Locate the cell with the specified text and output its (X, Y) center coordinate. 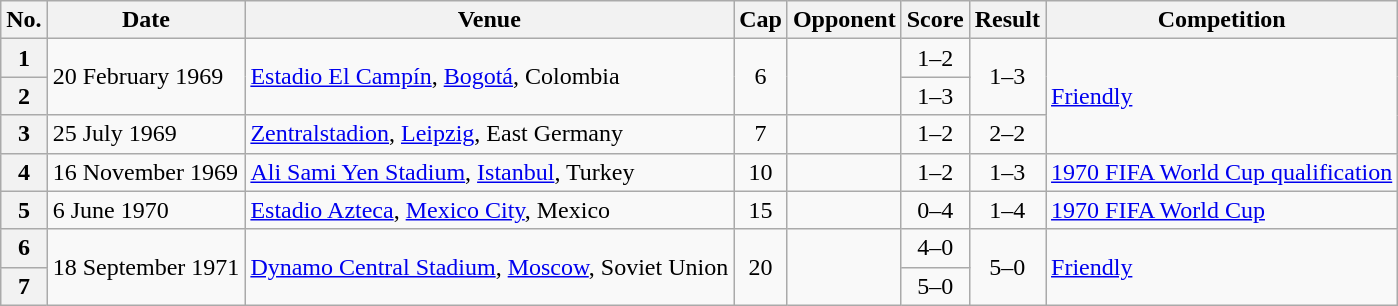
20 February 1969 (146, 77)
Zentralstadion, Leipzig, East Germany (490, 134)
Estadio Azteca, Mexico City, Mexico (490, 210)
4 (24, 172)
No. (24, 20)
Score (935, 20)
1 (24, 58)
Competition (1222, 20)
4–0 (935, 248)
Date (146, 20)
1970 FIFA World Cup qualification (1222, 172)
Result (1007, 20)
3 (24, 134)
Opponent (844, 20)
Estadio El Campín, Bogotá, Colombia (490, 77)
25 July 1969 (146, 134)
Dynamo Central Stadium, Moscow, Soviet Union (490, 267)
15 (761, 210)
1970 FIFA World Cup (1222, 210)
6 June 1970 (146, 210)
10 (761, 172)
2 (24, 96)
16 November 1969 (146, 172)
5 (24, 210)
1–4 (1007, 210)
0–4 (935, 210)
Ali Sami Yen Stadium, Istanbul, Turkey (490, 172)
20 (761, 267)
2–2 (1007, 134)
Venue (490, 20)
18 September 1971 (146, 267)
Cap (761, 20)
